Search for the cell housing the specified text and yield its [x, y] center coordinate. 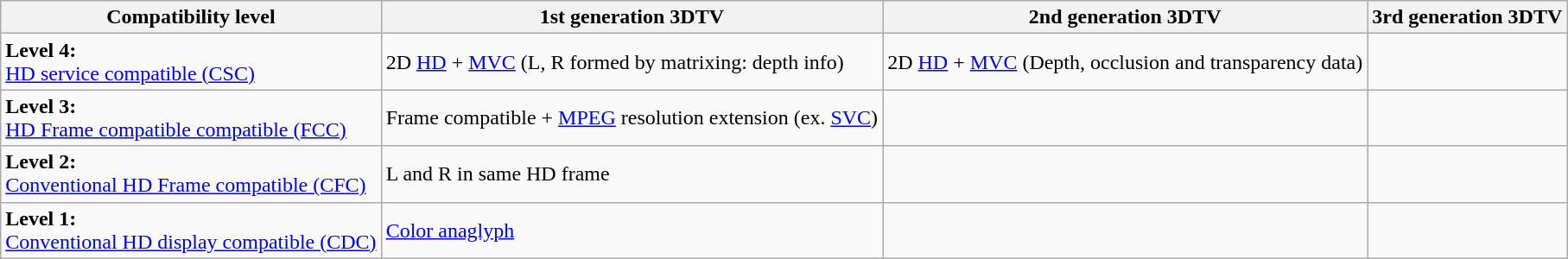
2D HD + MVC (Depth, occlusion and transparency data) [1125, 62]
Color anaglyph [632, 230]
Level 4:HD service compatible (CSC) [191, 62]
Level 3:HD Frame compatible compatible (FCC) [191, 117]
2D HD + MVC (L, R formed by matrixing: depth info) [632, 62]
1st generation 3DTV [632, 17]
2nd generation 3DTV [1125, 17]
Frame compatible + MPEG resolution extension (ex. SVC) [632, 117]
Compatibility level [191, 17]
Level 1:Conventional HD display compatible (CDC) [191, 230]
3rd generation 3DTV [1467, 17]
L and R in same HD frame [632, 174]
Level 2:Conventional HD Frame compatible (CFC) [191, 174]
